From the cell containing the given text, extract its center point as [x, y] coordinate. 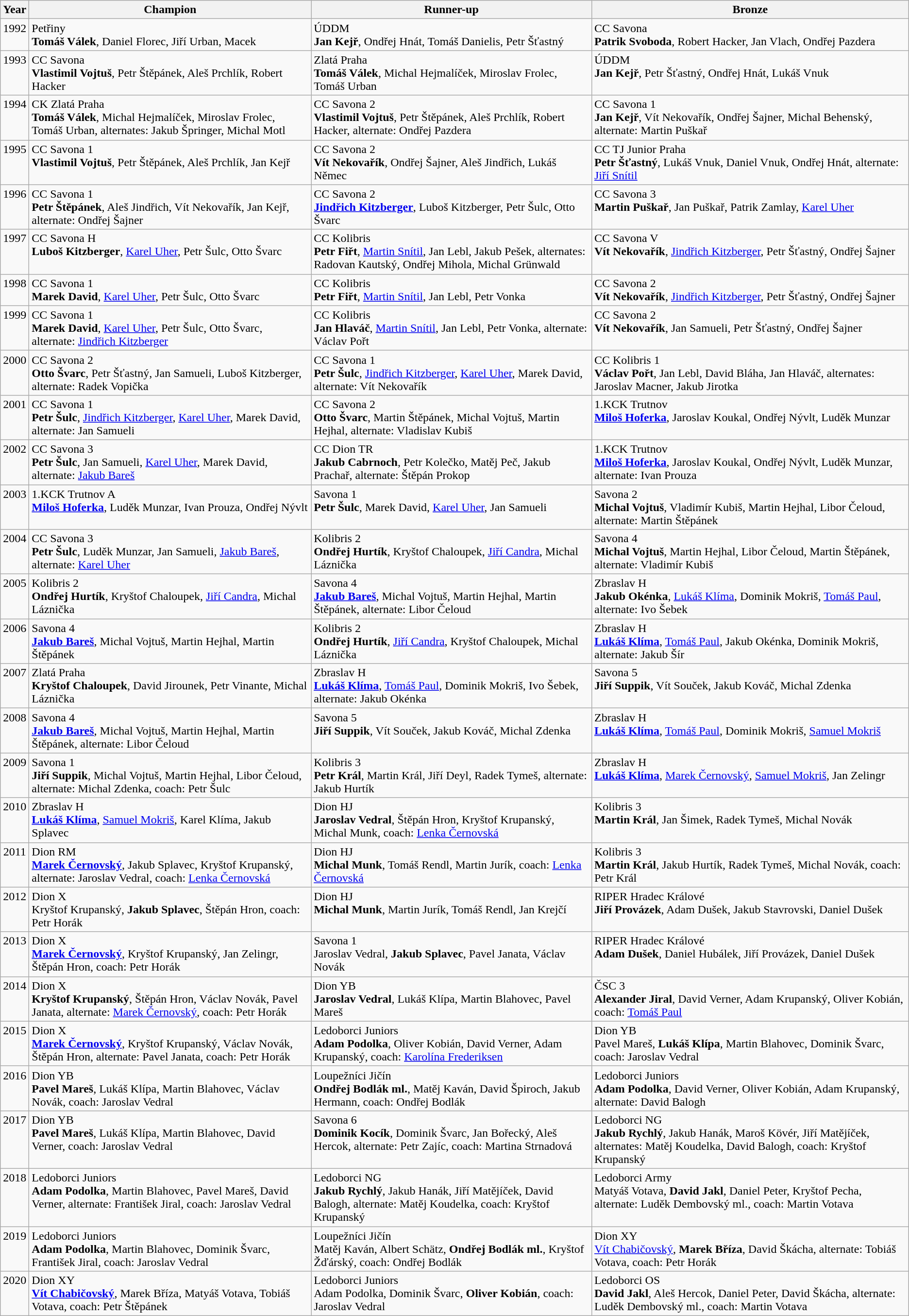
2005 [15, 597]
Kolibris 3Petr Král, Martin Král, Jiří Deyl, Radek Tymeš, alternate: Jakub Hurtík [452, 775]
ČSC 3Alexander Jiral, David Verner, Adam Krupanský, Oliver Kobián, coach: Tomáš Paul [750, 999]
Zlatá PrahaTomáš Válek, Michal Hejmalíček, Miroslav Frolec, Tomáš Urban [452, 73]
CC Savona 1Marek David, Karel Uher, Petr Šulc, Otto Švarc, alternate: Jindřich Kitzberger [170, 328]
CK Zlatá PrahaTomáš Válek, Michal Hejmalíček, Miroslav Frolec, Tomáš Urban, alternates: Jakub Špringer, Michal Motl [170, 118]
Dion HJMichal Munk, Tomáš Rendl, Martin Jurík, coach: Lenka Černovská [452, 865]
Savona 1Jaroslav Vedral, Jakub Splavec, Pavel Janata, Václav Novák [452, 954]
Dion XYVít Chabičovský, Marek Bříza, Matyáš Votava, Tobiáš Votava, coach: Petr Štěpánek [170, 1294]
CC Savona 2Otto Švarc, Petr Šťastný, Jan Samueli, Luboš Kitzberger, alternate: Radek Vopička [170, 373]
Savona 2Michal Vojtuš, Vladimír Kubiš, Martin Hejhal, Libor Čeloud, alternate: Martin Štěpánek [750, 507]
Dion XKryštof Krupanský, Štěpán Hron, Václav Novák, Pavel Janata, alternate: Marek Černovský, coach: Petr Horák [170, 999]
2010 [15, 820]
CC Savona 1Petr Štěpánek, Aleš Jindřich, Vít Nekovařík, Jan Kejř, alternate: Ondřej Šajner [170, 207]
Zbraslav HLukáš Klíma, Tomáš Paul, Dominik Mokriš, Ivo Šebek, alternate: Jakub Okénka [452, 686]
2017 [15, 1140]
2020 [15, 1294]
1996 [15, 207]
Savona 1Petr Šulc, Marek David, Karel Uher, Jan Samueli [452, 507]
Dion HJMichal Munk, Martin Jurík, Tomáš Rendl, Jan Krejčí [452, 909]
2016 [15, 1088]
CC Dion TRJakub Cabrnoch, Petr Kolečko, Matěj Peč, Jakub Prachař, alternate: Štěpán Prokop [452, 462]
CC Savona 3Martin Puškař, Jan Puškař, Patrik Zamlay, Karel Uher [750, 207]
Dion XMarek Černovský, Kryštof Krupanský, Václav Novák, Štěpán Hron, alternate: Pavel Janata, coach: Petr Horák [170, 1043]
Zlatá PrahaKryštof Chaloupek, David Jirounek, Petr Vinante, Michal Láznička [170, 686]
CC Savona 1Petr Šulc, Jindřich Kitzberger, Karel Uher, Marek David, alternate: Jan Samueli [170, 417]
1998 [15, 290]
Ledoborci JuniorsAdam Podolka, Martin Blahovec, Dominik Švarc, František Jiral, coach: Jaroslav Vedral [170, 1248]
RIPER Hradec KrálovéJiří Provázek, Adam Dušek, Jakub Stavrovski, Daniel Dušek [750, 909]
Kolibris 2Ondřej Hurtík, Jiří Candra, Kryštof Chaloupek, Michal Láznička [452, 641]
Ledoborci JuniorsAdam Podolka, Dominik Švarc, Oliver Kobián, coach: Jaroslav Vedral [452, 1294]
Dion HJJaroslav Vedral, Štěpán Hron, Kryštof Krupanský, Michal Munk, coach: Lenka Černovská [452, 820]
CC Savona 2Vít Nekovařík, Ondřej Šajner, Aleš Jindřich, Lukáš Němec [452, 162]
Ledoborci JuniorsAdam Podolka, David Verner, Oliver Kobián, Adam Krupanský, alternate: David Balogh [750, 1088]
CC Savona 2Vlastimil Vojtuš, Petr Štěpánek, Aleš Prchlík, Robert Hacker, alternate: Ondřej Pazdera [452, 118]
2014 [15, 999]
CC Savona 1Jan Kejř, Vít Nekovařík, Ondřej Šajner, Michal Behenský, alternate: Martin Puškař [750, 118]
ÚDDMJan Kejř, Petr Šťastný, Ondřej Hnát, Lukáš Vnuk [750, 73]
Savona 4Michal Vojtuš, Martin Hejhal, Libor Čeloud, Martin Štěpánek, alternate: Vladimír Kubiš [750, 552]
CC Savona 2Jindřich Kitzberger, Luboš Kitzberger, Petr Šulc, Otto Švarc [452, 207]
2013 [15, 954]
1993 [15, 73]
2009 [15, 775]
CC SavonaVlastimil Vojtuš, Petr Štěpánek, Aleš Prchlík, Robert Hacker [170, 73]
2007 [15, 686]
CC Savona VVít Nekovařík, Jindřich Kitzberger, Petr Šťastný, Ondřej Šajner [750, 252]
Kolibris 3Martin Král, Jan Šimek, Radek Tymeš, Michal Novák [750, 820]
Ledoborci NGJakub Rychlý, Jakub Hanák, Maroš Kövér, Jiří Matějíček, alternates: Matěj Koudelka, David Balogh, coach: Kryštof Krupanský [750, 1140]
CC Savona 1Petr Šulc, Jindřich Kitzberger, Karel Uher, Marek David, alternate: Vít Nekovařík [452, 373]
CC KolibrisJan Hlaváč, Martin Snítil, Jan Lebl, Petr Vonka, alternate: Václav Pořt [452, 328]
Kolibris 3Martin Král, Jakub Hurtík, Radek Tymeš, Michal Novák, coach: Petr Král [750, 865]
1997 [15, 252]
Dion XYVít Chabičovský, Marek Bříza, David Škácha, alternate: Tobiáš Votava, coach: Petr Horák [750, 1248]
Zbraslav HLukáš Klíma, Samuel Mokriš, Karel Klíma, Jakub Splavec [170, 820]
Dion XMarek Černovský, Kryštof Krupanský, Jan Zelingr, Štěpán Hron, coach: Petr Horák [170, 954]
1.KCK Trutnov AMiloš Hoferka, Luděk Munzar, Ivan Prouza, Ondřej Nývlt [170, 507]
Dion YBJaroslav Vedral, Lukáš Klípa, Martin Blahovec, Pavel Mareš [452, 999]
Champion [170, 10]
1992 [15, 35]
Loupežníci JičínMatěj Kaván, Albert Schätz, Ondřej Bodlák ml., Kryštof Žďárský, coach: Ondřej Bodlák [452, 1248]
Ledoborci ArmyMatyáš Votava, David Jakl, Daniel Peter, Kryštof Pecha, alternate: Luděk Dembovský ml., coach: Martin Votava [750, 1197]
2019 [15, 1248]
Ledoborci JuniorsAdam Podolka, Oliver Kobián, David Verner, Adam Krupanský, coach: Karolína Frederiksen [452, 1043]
CC Savona HLuboš Kitzberger, Karel Uher, Petr Šulc, Otto Švarc [170, 252]
Dion YBPavel Mareš, Lukáš Klípa, Martin Blahovec, Dominik Švarc, coach: Jaroslav Vedral [750, 1043]
1.KCK TrutnovMiloš Hoferka, Jaroslav Koukal, Ondřej Nývlt, Luděk Munzar, alternate: Ivan Prouza [750, 462]
Savona 6Dominik Kocík, Dominik Švarc, Jan Bořecký, Aleš Hercok, alternate: Petr Zajíc, coach: Martina Strnadová [452, 1140]
Dion YBPavel Mareš, Lukáš Klípa, Martin Blahovec, Václav Novák, coach: Jaroslav Vedral [170, 1088]
CC Savona 2Vít Nekovařík, Jan Samueli, Petr Šťastný, Ondřej Šajner [750, 328]
RIPER Hradec KrálovéAdam Dušek, Daniel Hubálek, Jiří Provázek, Daniel Dušek [750, 954]
Savona 1Jiří Suppik, Michal Vojtuš, Martin Hejhal, Libor Čeloud, alternate: Michal Zdenka, coach: Petr Šulc [170, 775]
PetřinyTomáš Válek, Daniel Florec, Jiří Urban, Macek [170, 35]
Zbraslav HLukáš Klíma, Tomáš Paul, Jakub Okénka, Dominik Mokriš, alternate: Jakub Šír [750, 641]
Loupežníci JičínOndřej Bodlák ml., Matěj Kaván, David Špiroch, Jakub Hermann, coach: Ondřej Bodlák [452, 1088]
1.KCK TrutnovMiloš Hoferka, Jaroslav Koukal, Ondřej Nývlt, Luděk Munzar [750, 417]
Runner-up [452, 10]
Ledoborci JuniorsAdam Podolka, Martin Blahovec, Pavel Mareš, David Verner, alternate: František Jiral, coach: Jaroslav Vedral [170, 1197]
CC Savona 1Marek David, Karel Uher, Petr Šulc, Otto Švarc [170, 290]
2000 [15, 373]
2008 [15, 731]
Dion RMMarek Černovský, Jakub Splavec, Kryštof Krupanský, alternate: Jaroslav Vedral, coach: Lenka Černovská [170, 865]
2006 [15, 641]
Zbraslav HLukáš Klíma, Marek Černovský, Samuel Mokriš, Jan Zelingr [750, 775]
CC Savona 1Vlastimil Vojtuš, Petr Štěpánek, Aleš Prchlík, Jan Kejř [170, 162]
2003 [15, 507]
CC Kolibris 1Václav Pořt, Jan Lebl, David Bláha, Jan Hlaváč, alternates: Jaroslav Macner, Jakub Jirotka [750, 373]
CC SavonaPatrik Svoboda, Robert Hacker, Jan Vlach, Ondřej Pazdera [750, 35]
Zbraslav HLukáš Klíma, Tomáš Paul, Dominik Mokriš, Samuel Mokriš [750, 731]
Ledoborci OSDavid Jakl, Aleš Hercok, Daniel Peter, David Škácha, alternate: Luděk Dembovský ml., coach: Martin Votava [750, 1294]
CC Savona 3Petr Šulc, Jan Samueli, Karel Uher, Marek David, alternate: Jakub Bareš [170, 462]
1995 [15, 162]
ÚDDMJan Kejř, Ondřej Hnát, Tomáš Danielis, Petr Šťastný [452, 35]
CC Savona 3Petr Šulc, Luděk Munzar, Jan Samueli, Jakub Bareš, alternate: Karel Uher [170, 552]
2018 [15, 1197]
Savona 4Jakub Bareš, Michal Vojtuš, Martin Hejhal, Martin Štěpánek [170, 641]
2012 [15, 909]
CC TJ Junior PrahaPetr Šťastný, Lukáš Vnuk, Daniel Vnuk, Ondřej Hnát, alternate: Jiří Snítil [750, 162]
2002 [15, 462]
Ledoborci NGJakub Rychlý, Jakub Hanák, Jiří Matějíček, David Balogh, alternate: Matěj Koudelka, coach: Kryštof Krupanský [452, 1197]
Bronze [750, 10]
2011 [15, 865]
2015 [15, 1043]
1994 [15, 118]
CC KolibrisPetr Fiřt, Martin Snítil, Jan Lebl, Jakub Pešek, alternates: Radovan Kautský, Ondřej Mihola, Michal Grünwald [452, 252]
Zbraslav HJakub Okénka, Lukáš Klíma, Dominik Mokriš, Tomáš Paul, alternate: Ivo Šebek [750, 597]
1999 [15, 328]
CC KolibrisPetr Fiřt, Martin Snítil, Jan Lebl, Petr Vonka [452, 290]
Dion XKryštof Krupanský, Jakub Splavec, Štěpán Hron, coach: Petr Horák [170, 909]
Dion YBPavel Mareš, Lukáš Klípa, Martin Blahovec, David Verner, coach: Jaroslav Vedral [170, 1140]
2004 [15, 552]
Year [15, 10]
CC Savona 2Vít Nekovařík, Jindřich Kitzberger, Petr Šťastný, Ondřej Šajner [750, 290]
CC Savona 2Otto Švarc, Martin Štěpánek, Michal Vojtuš, Martin Hejhal, alternate: Vladislav Kubiš [452, 417]
2001 [15, 417]
